Determine the [X, Y] coordinate at the center of the cell enclosing the given text.  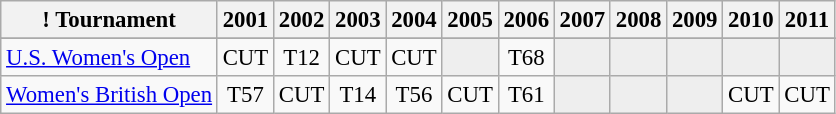
2007 [582, 20]
U.S. Women's Open [110, 58]
T56 [414, 95]
T57 [245, 95]
T14 [358, 95]
2002 [302, 20]
2001 [245, 20]
2004 [414, 20]
T68 [526, 58]
2003 [358, 20]
T61 [526, 95]
2009 [695, 20]
Women's British Open [110, 95]
2005 [470, 20]
T12 [302, 58]
2010 [751, 20]
2006 [526, 20]
! Tournament [110, 20]
2011 [807, 20]
2008 [638, 20]
